Output the [X, Y] coordinate of the center of the cell containing the given text.  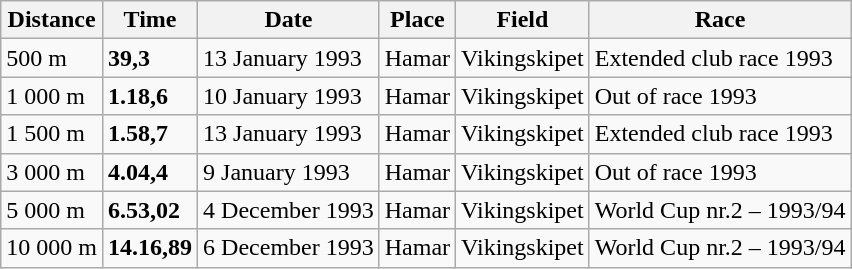
500 m [52, 58]
Distance [52, 20]
9 January 1993 [289, 172]
Race [720, 20]
3 000 m [52, 172]
Date [289, 20]
Time [150, 20]
4 December 1993 [289, 210]
1.18,6 [150, 96]
Field [523, 20]
1.58,7 [150, 134]
5 000 m [52, 210]
6 December 1993 [289, 248]
10 January 1993 [289, 96]
39,3 [150, 58]
10 000 m [52, 248]
6.53,02 [150, 210]
1 000 m [52, 96]
Place [417, 20]
4.04,4 [150, 172]
14.16,89 [150, 248]
1 500 m [52, 134]
